From the cell containing the given text, extract its center point as (X, Y) coordinate. 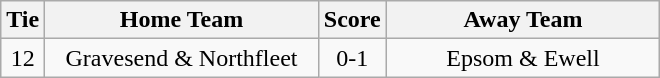
Away Team (523, 20)
Gravesend & Northfleet (182, 58)
Score (352, 20)
0-1 (352, 58)
Home Team (182, 20)
Tie (23, 20)
Epsom & Ewell (523, 58)
12 (23, 58)
